For the text-containing cell, return its midpoint in (X, Y) coordinate format. 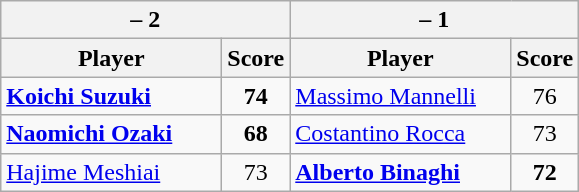
Naomichi Ozaki (112, 134)
Costantino Rocca (400, 134)
68 (256, 134)
– 1 (434, 20)
72 (545, 172)
74 (256, 96)
Hajime Meshiai (112, 172)
– 2 (146, 20)
Koichi Suzuki (112, 96)
Massimo Mannelli (400, 96)
Alberto Binaghi (400, 172)
76 (545, 96)
